Determine the (X, Y) coordinate at the center of the cell enclosing the given text.  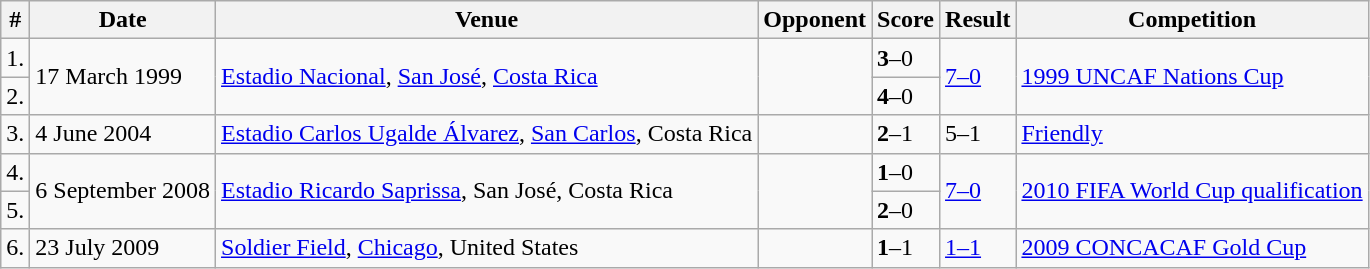
5. (16, 210)
2009 CONCACAF Gold Cup (1192, 248)
4–0 (906, 96)
Venue (487, 20)
4. (16, 172)
5–1 (978, 134)
2010 FIFA World Cup qualification (1192, 191)
2–0 (906, 210)
Opponent (815, 20)
3. (16, 134)
1–0 (906, 172)
Competition (1192, 20)
23 July 2009 (123, 248)
6. (16, 248)
Score (906, 20)
Result (978, 20)
Friendly (1192, 134)
# (16, 20)
Soldier Field, Chicago, United States (487, 248)
1. (16, 58)
Estadio Nacional, San José, Costa Rica (487, 77)
2. (16, 96)
1999 UNCAF Nations Cup (1192, 77)
Estadio Ricardo Saprissa, San José, Costa Rica (487, 191)
17 March 1999 (123, 77)
Date (123, 20)
6 September 2008 (123, 191)
3–0 (906, 58)
Estadio Carlos Ugalde Álvarez, San Carlos, Costa Rica (487, 134)
2–1 (906, 134)
4 June 2004 (123, 134)
